Find where the given text appears and provide that cell's center as (x, y) coordinate. 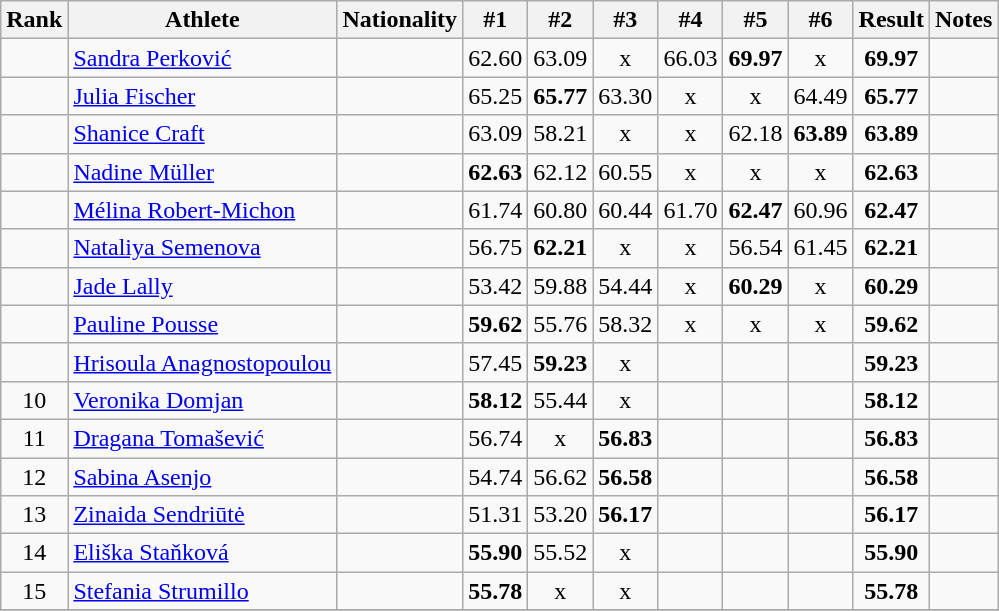
56.75 (496, 248)
Mélina Robert-Michon (202, 210)
56.62 (560, 477)
Veronika Domjan (202, 400)
55.44 (560, 400)
#4 (690, 20)
62.12 (560, 172)
Nataliya Semenova (202, 248)
66.03 (690, 58)
#3 (626, 20)
60.55 (626, 172)
56.74 (496, 438)
Nadine Müller (202, 172)
13 (34, 515)
Notes (963, 20)
61.74 (496, 210)
Sabina Asenjo (202, 477)
60.96 (820, 210)
Nationality (400, 20)
63.30 (626, 96)
56.54 (756, 248)
53.20 (560, 515)
54.74 (496, 477)
55.76 (560, 324)
Shanice Craft (202, 134)
10 (34, 400)
Eliška Staňková (202, 553)
61.45 (820, 248)
58.21 (560, 134)
Pauline Pousse (202, 324)
61.70 (690, 210)
54.44 (626, 286)
Result (891, 20)
59.88 (560, 286)
53.42 (496, 286)
60.44 (626, 210)
#1 (496, 20)
Rank (34, 20)
Athlete (202, 20)
58.32 (626, 324)
Jade Lally (202, 286)
14 (34, 553)
Hrisoula Anagnostopoulou (202, 362)
62.18 (756, 134)
Zinaida Sendriūtė (202, 515)
11 (34, 438)
15 (34, 591)
Julia Fischer (202, 96)
12 (34, 477)
#5 (756, 20)
62.60 (496, 58)
#2 (560, 20)
Sandra Perković (202, 58)
57.45 (496, 362)
Stefania Strumillo (202, 591)
64.49 (820, 96)
60.80 (560, 210)
55.52 (560, 553)
65.25 (496, 96)
Dragana Tomašević (202, 438)
#6 (820, 20)
51.31 (496, 515)
